Find where the given text appears and provide that cell's center as (x, y) coordinate. 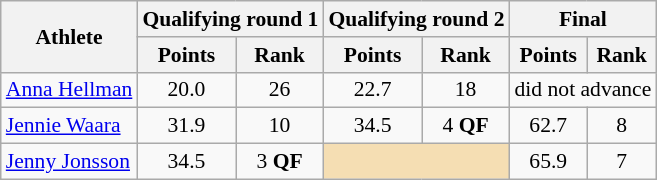
3 QF (280, 162)
Final (584, 19)
8 (622, 126)
Anna Hellman (70, 90)
7 (622, 162)
62.7 (548, 126)
22.7 (372, 90)
Qualifying round 2 (416, 19)
65.9 (548, 162)
Athlete (70, 36)
31.9 (186, 126)
did not advance (584, 90)
Jennie Waara (70, 126)
4 QF (466, 126)
18 (466, 90)
26 (280, 90)
Jenny Jonsson (70, 162)
Qualifying round 1 (230, 19)
20.0 (186, 90)
10 (280, 126)
